Identify which cell holds the provided text, then report its [x, y] central coordinate. 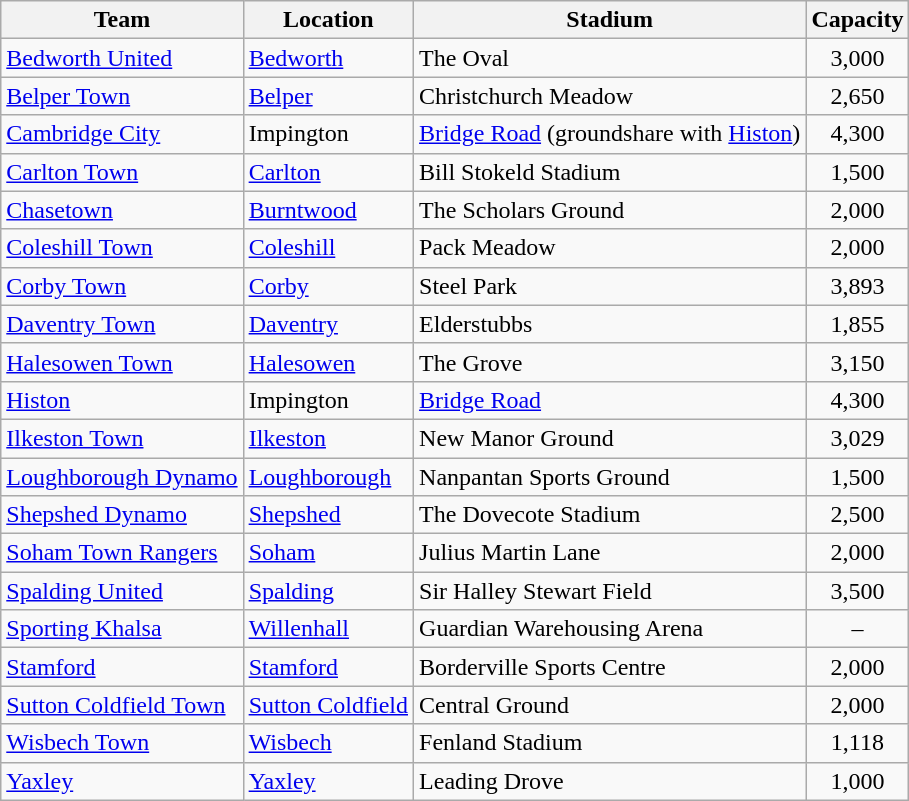
Stadium [610, 20]
Ilkeston [328, 438]
Chasetown [122, 210]
Pack Meadow [610, 248]
3,150 [858, 362]
Bill Stokeld Stadium [610, 172]
Team [122, 20]
Sutton Coldfield Town [122, 705]
– [858, 629]
Bridge Road (groundshare with Histon) [610, 134]
Spalding [328, 591]
Bedworth [328, 58]
Daventry [328, 324]
1,118 [858, 743]
Burntwood [328, 210]
Willenhall [328, 629]
Halesowen Town [122, 362]
The Grove [610, 362]
Carlton Town [122, 172]
3,029 [858, 438]
Soham [328, 553]
Location [328, 20]
The Oval [610, 58]
New Manor Ground [610, 438]
Loughborough Dynamo [122, 477]
Carlton [328, 172]
The Dovecote Stadium [610, 515]
Soham Town Rangers [122, 553]
Guardian Warehousing Arena [610, 629]
Belper Town [122, 96]
Sporting Khalsa [122, 629]
Christchurch Meadow [610, 96]
3,000 [858, 58]
1,000 [858, 781]
Wisbech Town [122, 743]
Bridge Road [610, 400]
Loughborough [328, 477]
Belper [328, 96]
Corby [328, 286]
Julius Martin Lane [610, 553]
Fenland Stadium [610, 743]
Shepshed Dynamo [122, 515]
Shepshed [328, 515]
Borderville Sports Centre [610, 667]
Sir Halley Stewart Field [610, 591]
Histon [122, 400]
Coleshill Town [122, 248]
2,500 [858, 515]
Nanpantan Sports Ground [610, 477]
Spalding United [122, 591]
Halesowen [328, 362]
Ilkeston Town [122, 438]
Sutton Coldfield [328, 705]
Elderstubbs [610, 324]
The Scholars Ground [610, 210]
Coleshill [328, 248]
Central Ground [610, 705]
Bedworth United [122, 58]
Cambridge City [122, 134]
Daventry Town [122, 324]
Capacity [858, 20]
Steel Park [610, 286]
Leading Drove [610, 781]
Corby Town [122, 286]
3,500 [858, 591]
3,893 [858, 286]
Wisbech [328, 743]
2,650 [858, 96]
1,855 [858, 324]
